Provide the [x, y] coordinate of the cell's center where the given text is located.  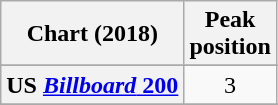
US Billboard 200 [92, 85]
Peakposition [230, 34]
3 [230, 85]
Chart (2018) [92, 34]
